Locate the cell with the specified text and output its (X, Y) center coordinate. 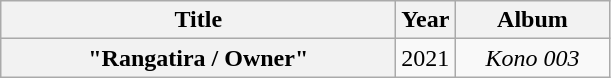
Kono 003 (532, 58)
Title (198, 20)
Year (426, 20)
2021 (426, 58)
Album (532, 20)
"Rangatira / Owner" (198, 58)
